Scan for the cell matching the given text and deliver its [x, y] coordinate at center. 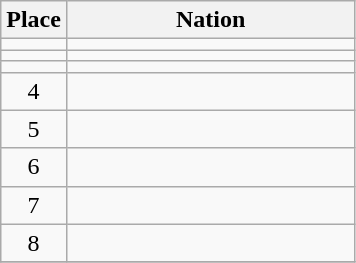
4 [34, 91]
5 [34, 129]
6 [34, 167]
Place [34, 20]
7 [34, 205]
8 [34, 243]
Nation [210, 20]
